Provide the [x, y] coordinate of the cell's center where the given text is located.  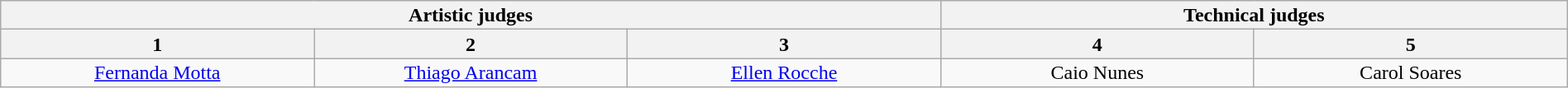
5 [1411, 44]
3 [784, 44]
Caio Nunes [1097, 72]
2 [471, 44]
Ellen Rocche [784, 72]
Artistic judges [471, 15]
1 [157, 44]
4 [1097, 44]
Technical judges [1254, 15]
Carol Soares [1411, 72]
Thiago Arancam [471, 72]
Fernanda Motta [157, 72]
